Return (x, y) of the center of cell containing provided text 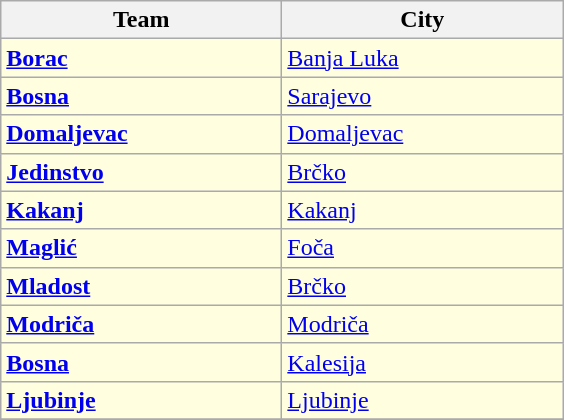
Jedinstvo (142, 172)
Foča (422, 248)
Banja Luka (422, 58)
Borac (142, 58)
Team (142, 20)
Maglić (142, 248)
City (422, 20)
Mladost (142, 286)
Kalesija (422, 362)
Sarajevo (422, 96)
